Scan for the cell matching the given text and deliver its (x, y) coordinate at center. 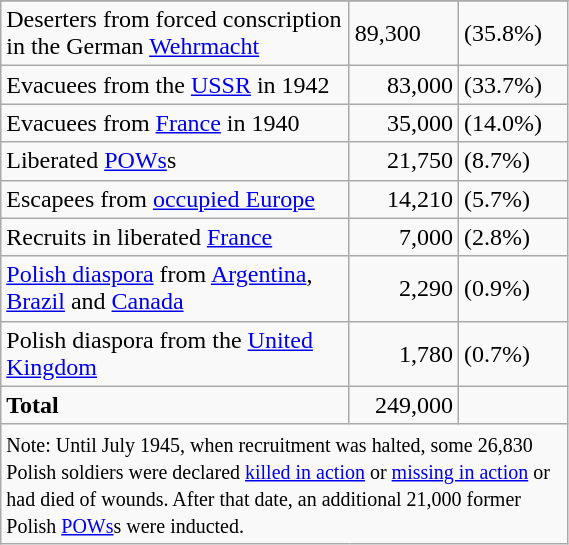
Polish diaspora from the United Kingdom (175, 354)
7,000 (404, 237)
35,000 (404, 123)
Deserters from forced conscription in the German Wehrmacht (175, 34)
(5.7%) (514, 199)
(14.0%) (514, 123)
21,750 (404, 161)
1,780 (404, 354)
(35.8%) (514, 34)
2,290 (404, 288)
Polish diaspora from Argentina, Brazil and Canada (175, 288)
(8.7%) (514, 161)
(33.7%) (514, 85)
Escapees from occupied Europe (175, 199)
Recruits in liberated France (175, 237)
89,300 (404, 34)
14,210 (404, 199)
(0.7%) (514, 354)
(0.9%) (514, 288)
Liberated POWss (175, 161)
Evacuees from the USSR in 1942 (175, 85)
249,000 (404, 405)
Evacuees from France in 1940 (175, 123)
(2.8%) (514, 237)
83,000 (404, 85)
Total (175, 405)
